Detect which cell encompasses the target text, then output its (x, y) center coordinate. 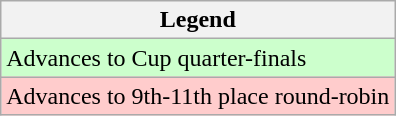
Advances to 9th-11th place round-robin (198, 96)
Legend (198, 20)
Advances to Cup quarter-finals (198, 58)
